Scan for the cell matching the given text and deliver its [x, y] coordinate at center. 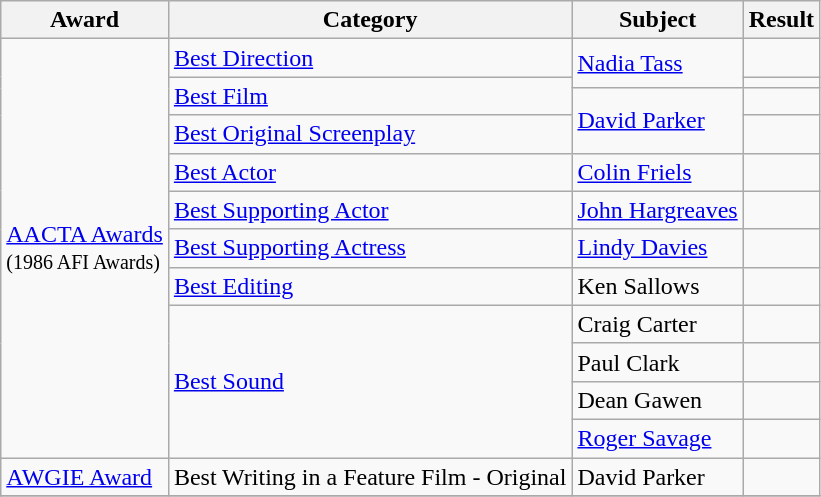
Best Supporting Actress [370, 248]
Best Actor [370, 172]
AWGIE Award [85, 477]
Dean Gawen [658, 400]
Paul Clark [658, 362]
AACTA Awards(1986 AFI Awards) [85, 248]
John Hargreaves [658, 210]
Result [781, 20]
Award [85, 20]
Lindy Davies [658, 248]
Best Supporting Actor [370, 210]
Best Writing in a Feature Film - Original [370, 477]
Best Editing [370, 286]
Nadia Tass [658, 64]
Best Film [370, 96]
Best Sound [370, 381]
Best Direction [370, 58]
Ken Sallows [658, 286]
Subject [658, 20]
Category [370, 20]
Colin Friels [658, 172]
Craig Carter [658, 324]
Roger Savage [658, 438]
Best Original Screenplay [370, 134]
